Return (x, y) of the center of cell containing provided text 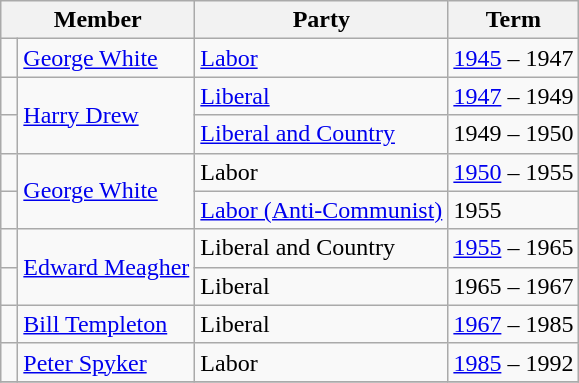
1945 – 1947 (514, 58)
1967 – 1985 (514, 324)
1965 – 1967 (514, 286)
Term (514, 20)
Harry Drew (106, 115)
1947 – 1949 (514, 96)
1950 – 1955 (514, 172)
Member (98, 20)
Bill Templeton (106, 324)
Labor (Anti-Communist) (322, 210)
1955 (514, 210)
1949 – 1950 (514, 134)
Edward Meagher (106, 267)
Party (322, 20)
1955 – 1965 (514, 248)
Peter Spyker (106, 362)
1985 – 1992 (514, 362)
